Return (x, y) of the center of cell containing provided text 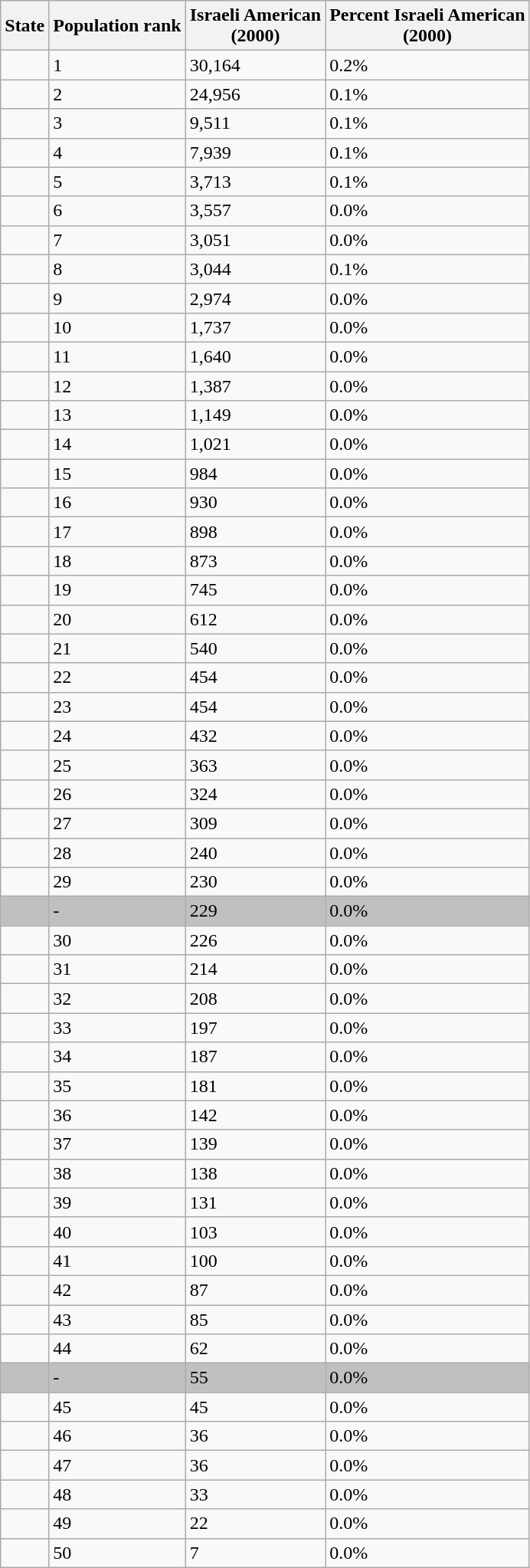
9 (117, 298)
1,737 (255, 327)
39 (117, 1202)
229 (255, 911)
0.2% (427, 65)
898 (255, 532)
540 (255, 648)
15 (117, 474)
43 (117, 1319)
1 (117, 65)
3,557 (255, 211)
226 (255, 940)
187 (255, 1057)
181 (255, 1086)
240 (255, 853)
62 (255, 1349)
29 (117, 882)
20 (117, 619)
Population rank (117, 26)
139 (255, 1144)
25 (117, 765)
35 (117, 1086)
2 (117, 94)
44 (117, 1349)
3,044 (255, 269)
3 (117, 123)
11 (117, 356)
30,164 (255, 65)
37 (117, 1144)
21 (117, 648)
1,021 (255, 444)
131 (255, 1202)
324 (255, 794)
9,511 (255, 123)
2,974 (255, 298)
100 (255, 1261)
8 (117, 269)
432 (255, 736)
Percent Israeli American(2000) (427, 26)
46 (117, 1436)
214 (255, 969)
31 (117, 969)
Israeli American(2000) (255, 26)
13 (117, 415)
34 (117, 1057)
745 (255, 590)
6 (117, 211)
24 (117, 736)
30 (117, 940)
17 (117, 532)
230 (255, 882)
208 (255, 999)
16 (117, 503)
28 (117, 853)
5 (117, 182)
7,939 (255, 153)
48 (117, 1494)
23 (117, 707)
3,713 (255, 182)
10 (117, 327)
24,956 (255, 94)
32 (117, 999)
1,640 (255, 356)
930 (255, 503)
42 (117, 1290)
984 (255, 474)
55 (255, 1378)
873 (255, 561)
27 (117, 823)
103 (255, 1232)
1,387 (255, 385)
14 (117, 444)
87 (255, 1290)
197 (255, 1028)
85 (255, 1319)
12 (117, 385)
309 (255, 823)
26 (117, 794)
4 (117, 153)
38 (117, 1173)
40 (117, 1232)
18 (117, 561)
41 (117, 1261)
1,149 (255, 415)
3,051 (255, 240)
50 (117, 1553)
138 (255, 1173)
47 (117, 1465)
49 (117, 1524)
142 (255, 1115)
State (25, 26)
19 (117, 590)
612 (255, 619)
363 (255, 765)
